Identify which cell holds the provided text, then report its [x, y] central coordinate. 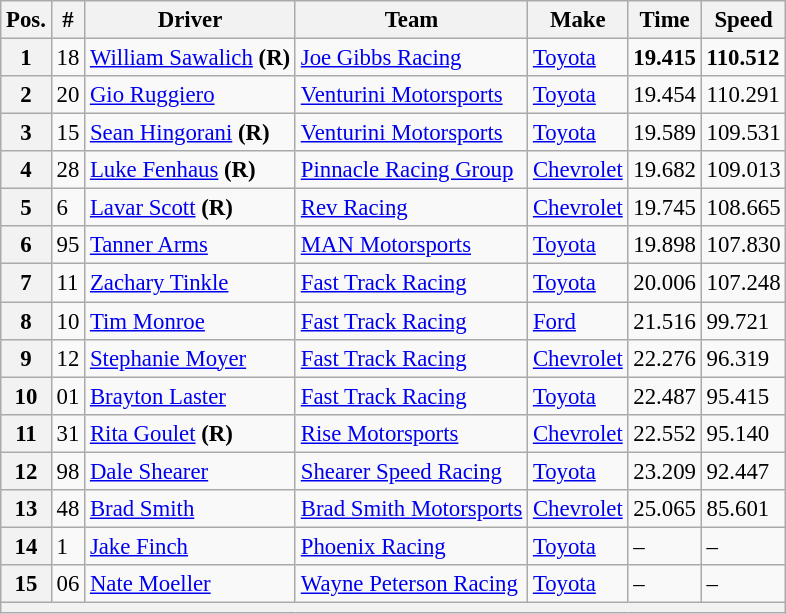
Lavar Scott (R) [190, 208]
Brad Smith [190, 509]
96.319 [744, 358]
Dale Shearer [190, 471]
Driver [190, 20]
21.516 [664, 321]
Stephanie Moyer [190, 358]
25.065 [664, 509]
Make [578, 20]
108.665 [744, 208]
92.447 [744, 471]
Rise Motorsports [411, 433]
19.454 [664, 95]
Brad Smith Motorsports [411, 509]
4 [26, 170]
Sean Hingorani (R) [190, 133]
19.589 [664, 133]
95.140 [744, 433]
22.487 [664, 396]
13 [26, 509]
85.601 [744, 509]
110.512 [744, 58]
01 [68, 396]
7 [26, 283]
Joe Gibbs Racing [411, 58]
Ford [578, 321]
109.531 [744, 133]
18 [68, 58]
28 [68, 170]
19.745 [664, 208]
Rita Goulet (R) [190, 433]
99.721 [744, 321]
9 [26, 358]
19.682 [664, 170]
Team [411, 20]
Rev Racing [411, 208]
22.552 [664, 433]
14 [26, 546]
MAN Motorsports [411, 245]
06 [68, 584]
Tim Monroe [190, 321]
20 [68, 95]
8 [26, 321]
48 [68, 509]
5 [26, 208]
110.291 [744, 95]
Zachary Tinkle [190, 283]
Brayton Laster [190, 396]
20.006 [664, 283]
107.248 [744, 283]
Tanner Arms [190, 245]
William Sawalich (R) [190, 58]
19.898 [664, 245]
19.415 [664, 58]
95.415 [744, 396]
Time [664, 20]
# [68, 20]
3 [26, 133]
Phoenix Racing [411, 546]
22.276 [664, 358]
107.830 [744, 245]
Luke Fenhaus (R) [190, 170]
Pos. [26, 20]
Shearer Speed Racing [411, 471]
23.209 [664, 471]
109.013 [744, 170]
Nate Moeller [190, 584]
2 [26, 95]
31 [68, 433]
Wayne Peterson Racing [411, 584]
98 [68, 471]
Gio Ruggiero [190, 95]
Pinnacle Racing Group [411, 170]
Jake Finch [190, 546]
Speed [744, 20]
95 [68, 245]
